Search for the cell housing the specified text and yield its [X, Y] center coordinate. 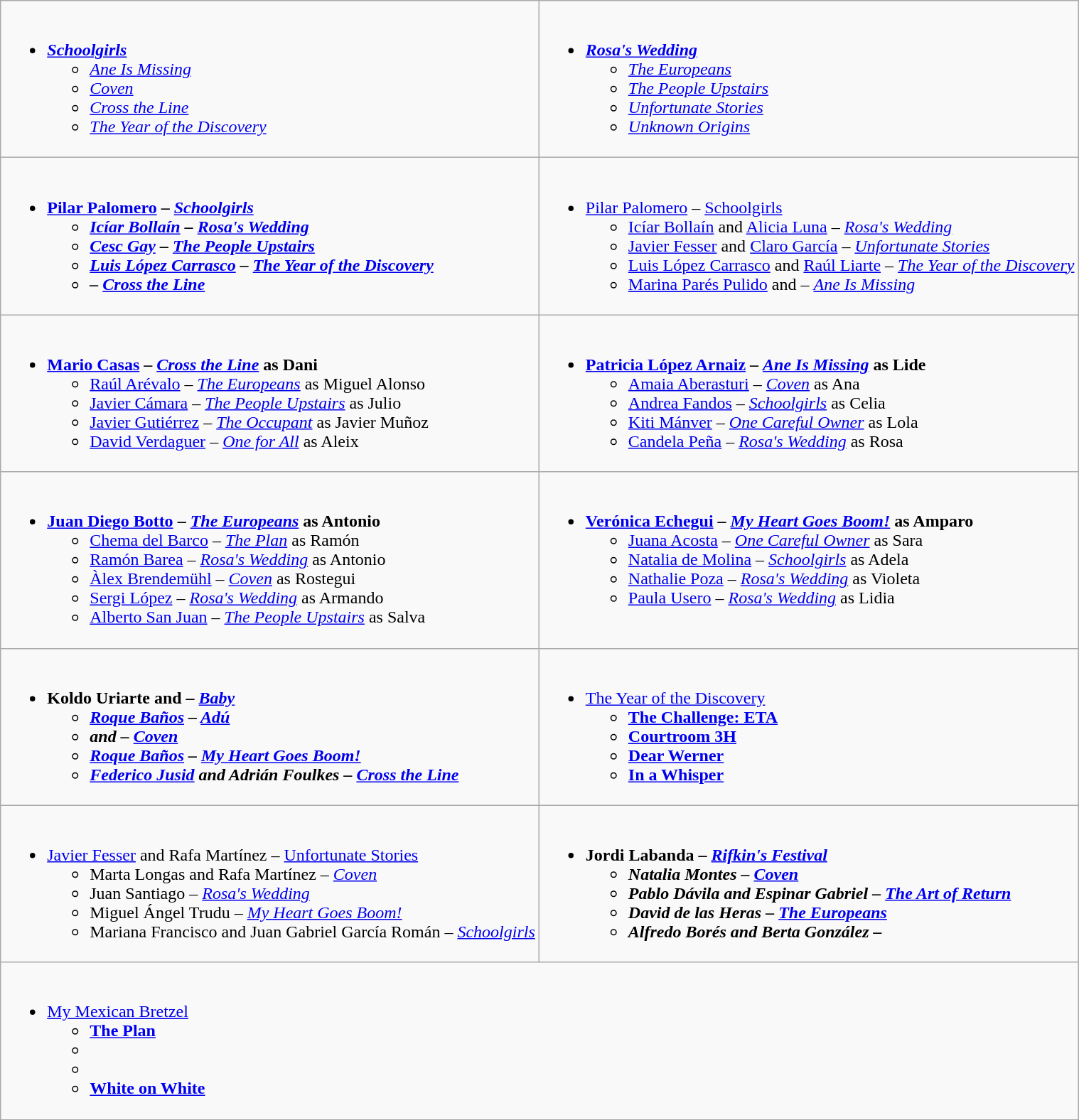
Koldo Uriarte and – BabyRoque Baños – Adú and – CovenRoque Baños – My Heart Goes Boom!Federico Jusid and Adrián Foulkes – Cross the Line [270, 726]
Rosa's WeddingThe EuropeansThe People UpstairsUnfortunate StoriesUnknown Origins [809, 80]
My Mexican BretzelThe PlanWhite on White [539, 1040]
The Year of the DiscoveryThe Challenge: ETACourtroom 3HDear WernerIn a Whisper [809, 726]
SchoolgirlsAne Is MissingCovenCross the LineThe Year of the Discovery [270, 80]
